Provide the [x, y] coordinate of the cell's center where the given text is located.  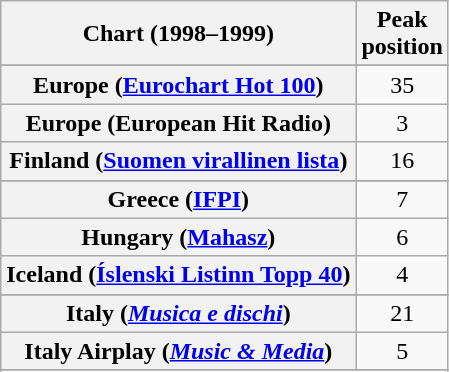
3 [402, 123]
5 [402, 351]
Italy Airplay (Music & Media) [178, 351]
7 [402, 199]
Iceland (Íslenski Listinn Topp 40) [178, 275]
6 [402, 237]
Italy (Musica e dischi) [178, 313]
16 [402, 161]
21 [402, 313]
Finland (Suomen virallinen lista) [178, 161]
35 [402, 85]
Europe (European Hit Radio) [178, 123]
Chart (1998–1999) [178, 34]
Peakposition [402, 34]
Europe (Eurochart Hot 100) [178, 85]
Hungary (Mahasz) [178, 237]
Greece (IFPI) [178, 199]
4 [402, 275]
